Scan for the cell matching the given text and deliver its (x, y) coordinate at center. 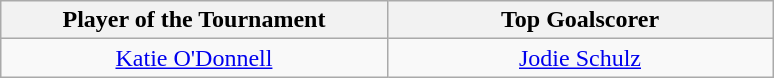
Player of the Tournament (194, 20)
Katie O'Donnell (194, 58)
Top Goalscorer (580, 20)
Jodie Schulz (580, 58)
